Capture the cell that displays the provided text and extract its [X, Y] central coordinate. 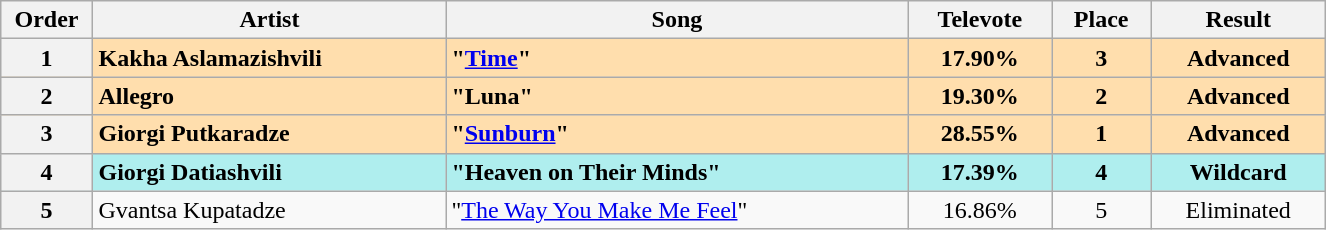
"The Way You Make Me Feel" [677, 210]
Giorgi Putkaradze [270, 134]
Artist [270, 20]
Song [677, 20]
Eliminated [1238, 210]
Result [1238, 20]
Place [1102, 20]
Gvantsa Kupatadze [270, 210]
Televote [980, 20]
Giorgi Datiashvili [270, 172]
17.90% [980, 58]
Wildcard [1238, 172]
"Sunburn" [677, 134]
"Luna" [677, 96]
Order [46, 20]
Kakha Aslamazishvili [270, 58]
"Heaven on Their Minds" [677, 172]
Allegro [270, 96]
19.30% [980, 96]
17.39% [980, 172]
28.55% [980, 134]
16.86% [980, 210]
"Time" [677, 58]
